Search for the cell housing the specified text and yield its (x, y) center coordinate. 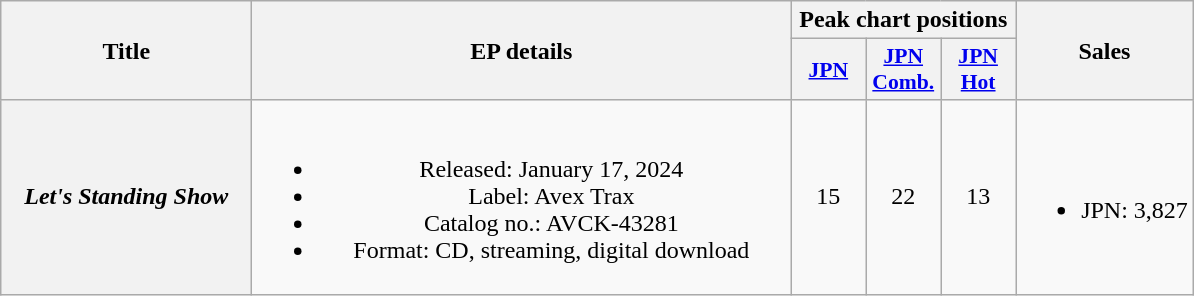
JPN: 3,827 (1105, 197)
JPN (828, 70)
15 (828, 197)
22 (904, 197)
Released: January 17, 2024Label: Avex TraxCatalog no.: AVCK-43281Format: CD, streaming, digital download (522, 197)
Let's Standing Show (126, 197)
EP details (522, 50)
JPN Hot (978, 70)
Sales (1105, 50)
13 (978, 197)
Title (126, 50)
JPN Comb. (904, 70)
Peak chart positions (904, 20)
